Pinpoint the cell where the given text exists, returning its [X, Y] midpoint coordinate. 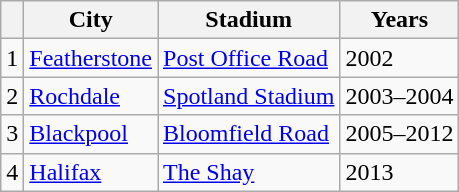
Stadium [249, 20]
2005–2012 [400, 134]
Rochdale [91, 96]
2013 [400, 172]
The Shay [249, 172]
Years [400, 20]
Bloomfield Road [249, 134]
2 [12, 96]
City [91, 20]
Blackpool [91, 134]
3 [12, 134]
Halifax [91, 172]
2002 [400, 58]
2003–2004 [400, 96]
Featherstone [91, 58]
4 [12, 172]
Spotland Stadium [249, 96]
1 [12, 58]
Post Office Road [249, 58]
